Provide the (X, Y) coordinate of the cell's center where the given text is located.  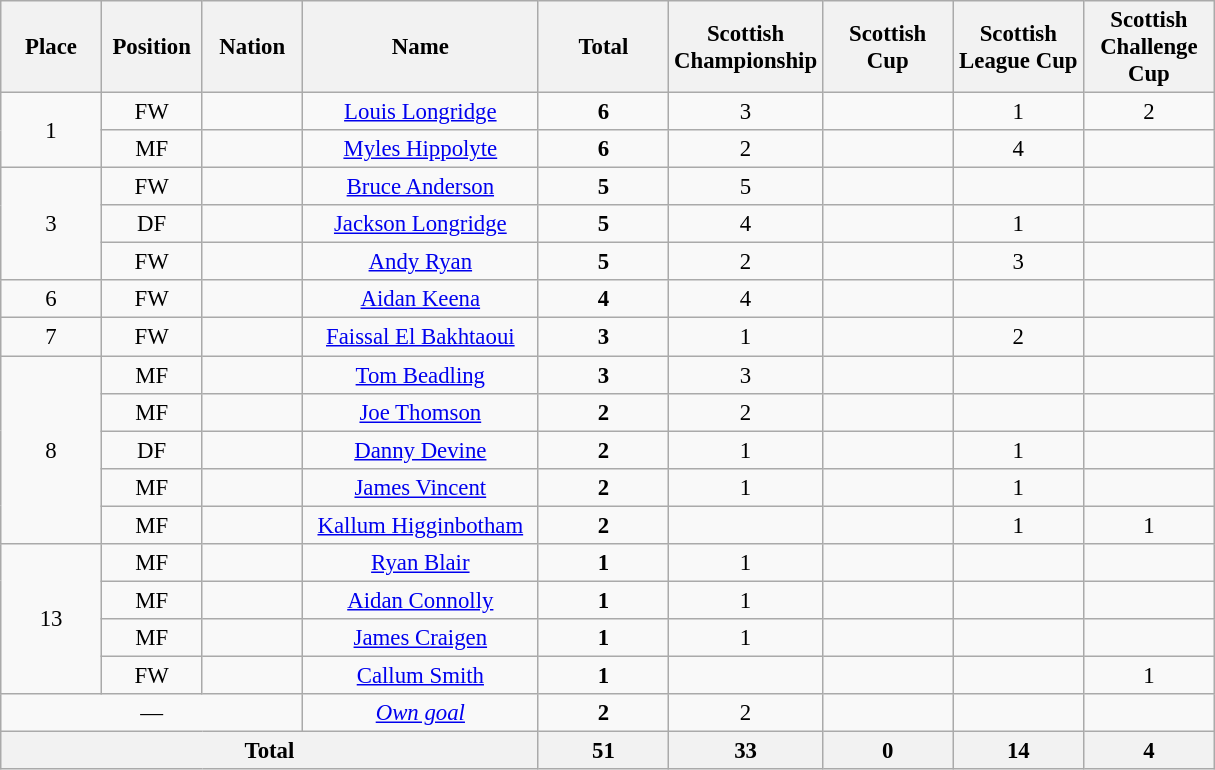
Nation (252, 47)
8 (52, 450)
14 (1018, 751)
0 (888, 751)
Joe Thomson (421, 412)
Scottish League Cup (1018, 47)
Scottish Challenge Cup (1150, 47)
Ryan Blair (421, 563)
Aidan Connolly (421, 600)
Kallum Higginbotham (421, 525)
Position (152, 47)
Jackson Longridge (421, 224)
51 (604, 751)
Scottish Championship (746, 47)
7 (52, 337)
33 (746, 751)
Name (421, 47)
— (152, 713)
Place (52, 47)
James Vincent (421, 487)
Danny Devine (421, 450)
13 (52, 619)
Myles Hippolyte (421, 149)
Tom Beadling (421, 375)
Scottish Cup (888, 47)
Andy Ryan (421, 262)
Faissal El Bakhtaoui (421, 337)
James Craigen (421, 638)
Callum Smith (421, 675)
Aidan Keena (421, 299)
Own goal (421, 713)
Louis Longridge (421, 112)
Bruce Anderson (421, 187)
